Locate the cell with the specified text and output its [X, Y] center coordinate. 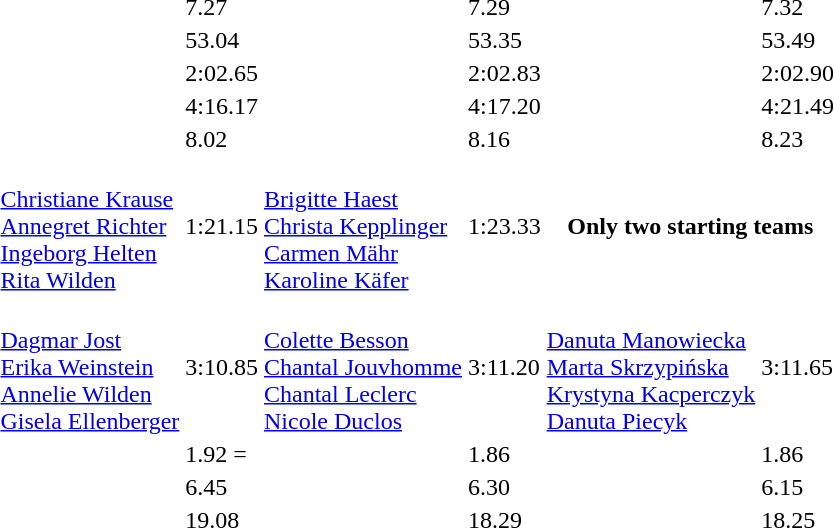
Colette BessonChantal JouvhommeChantal LeclercNicole Duclos [364, 367]
8.02 [222, 139]
1:21.15 [222, 226]
8.16 [504, 139]
6.30 [504, 487]
Brigitte HaestChrista KepplingerCarmen MährKaroline Käfer [364, 226]
4:17.20 [504, 106]
6.45 [222, 487]
1.92 = [222, 454]
1:23.33 [504, 226]
4:16.17 [222, 106]
Danuta ManowieckaMarta SkrzypińskaKrystyna KacperczykDanuta Piecyk [651, 367]
1.86 [504, 454]
3:11.20 [504, 367]
2:02.65 [222, 73]
3:10.85 [222, 367]
53.04 [222, 40]
2:02.83 [504, 73]
53.35 [504, 40]
